Detect which cell encompasses the target text, then output its [x, y] center coordinate. 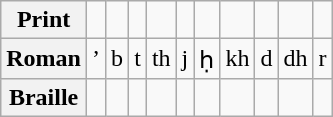
r [322, 59]
ḥ [207, 59]
j [185, 59]
kh [238, 59]
th [161, 59]
t [138, 59]
b [118, 59]
d [266, 59]
’ [96, 59]
Roman [44, 59]
dh [296, 59]
Braille [44, 97]
Print [44, 20]
